Capture the cell that displays the provided text and extract its (x, y) central coordinate. 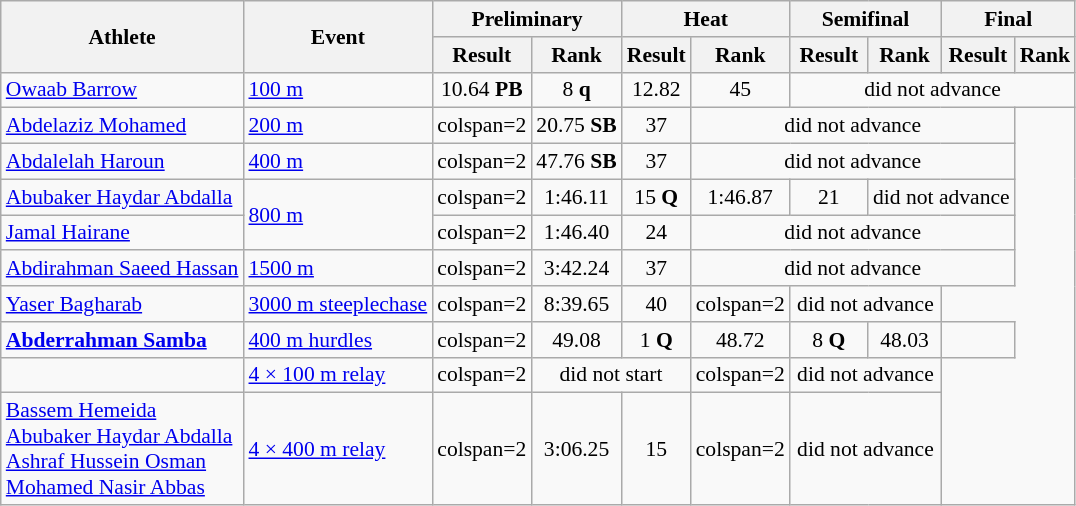
8:39.65 (576, 304)
10.64 PB (482, 90)
Athlete (122, 36)
400 m hurdles (338, 340)
15 Q (656, 197)
200 m (338, 126)
12.82 (656, 90)
45 (740, 90)
47.76 SB (576, 162)
48.03 (904, 340)
Yaser Bagharab (122, 304)
Jamal Hairane (122, 233)
3:42.24 (576, 269)
3:06.25 (576, 449)
1:46.87 (740, 197)
100 m (338, 90)
Bassem HemeidaAbubaker Haydar Abdalla Ashraf Hussein Osman Mohamed Nasir Abbas (122, 449)
1500 m (338, 269)
Preliminary (527, 19)
8 q (576, 90)
8 Q (829, 340)
24 (656, 233)
Abubaker Haydar Abdalla (122, 197)
4 × 100 m relay (338, 375)
Event (338, 36)
1 Q (656, 340)
400 m (338, 162)
15 (656, 449)
48.72 (740, 340)
Owaab Barrow (122, 90)
20.75 SB (576, 126)
Abderrahman Samba (122, 340)
49.08 (576, 340)
21 (829, 197)
Abdirahman Saeed Hassan (122, 269)
Semifinal (866, 19)
Abdalelah Haroun (122, 162)
did not start (610, 375)
Heat (706, 19)
4 × 400 m relay (338, 449)
40 (656, 304)
1:46.11 (576, 197)
1:46.40 (576, 233)
800 m (338, 214)
Final (1008, 19)
Abdelaziz Mohamed (122, 126)
3000 m steeplechase (338, 304)
